Capture the cell that displays the provided text and extract its (x, y) central coordinate. 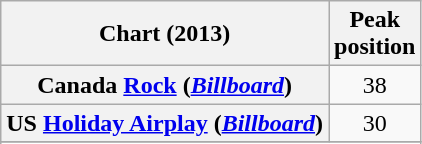
US Holiday Airplay (Billboard) (165, 123)
Peakposition (375, 34)
30 (375, 123)
38 (375, 85)
Canada Rock (Billboard) (165, 85)
Chart (2013) (165, 34)
